Find where the given text appears and provide that cell's center as [x, y] coordinate. 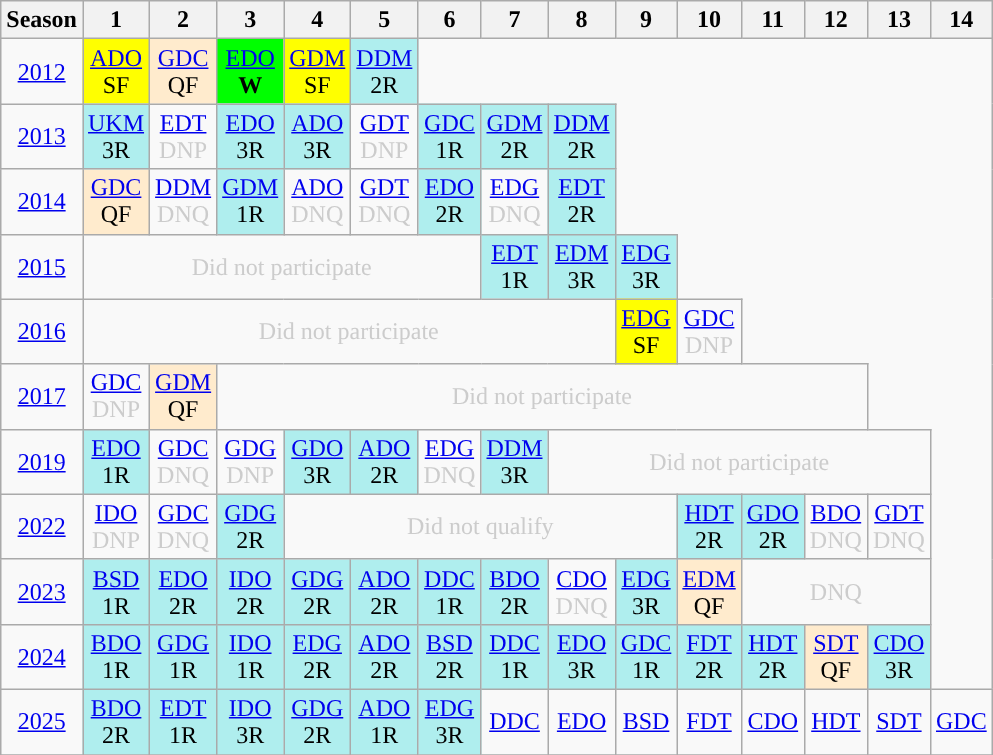
2015 [42, 266]
1 [116, 20]
GDM1R [250, 202]
2019 [42, 462]
DNQ [836, 592]
EDMQF [709, 592]
2024 [42, 656]
EDT2R [582, 202]
BSD2R [450, 656]
GDG1R [184, 656]
BSD [646, 722]
BDO1R [116, 656]
ADO3R [318, 136]
5 [384, 20]
GDGDNP [250, 462]
GDM2R [514, 136]
11 [772, 20]
8 [582, 20]
2025 [42, 722]
EDO [582, 722]
Season [42, 20]
GDO3R [318, 462]
DDC [514, 722]
7 [514, 20]
GDO2R [772, 526]
2012 [42, 72]
6 [450, 20]
9 [646, 20]
FDT [709, 722]
2014 [42, 202]
ADO1R [384, 722]
IDO1R [250, 656]
2013 [42, 136]
UKM3R [116, 136]
SDTQF [836, 656]
GDMSF [318, 72]
CDO3R [898, 656]
EDTDNP [184, 136]
GDTDNP [384, 136]
EDOW [250, 72]
2016 [42, 332]
GDC [961, 722]
IDO3R [250, 722]
14 [961, 20]
DDM3R [514, 462]
DDMDNQ [184, 202]
13 [898, 20]
GDMQF [184, 396]
HDT [836, 722]
10 [709, 20]
EDGSF [646, 332]
CDO [772, 722]
4 [318, 20]
ADOSF [116, 72]
SDT [898, 722]
CDODNQ [582, 592]
IDODNP [116, 526]
IDO2R [250, 592]
FDT2R [709, 656]
2017 [42, 396]
2023 [42, 592]
EDG2R [318, 656]
12 [836, 20]
3 [250, 20]
EDO1R [116, 462]
BSD1R [116, 592]
EDM3R [582, 266]
2 [184, 20]
ADODNQ [318, 202]
2022 [42, 526]
Did not qualify [480, 526]
BDODNQ [836, 526]
